Return (X, Y) of the center of cell containing provided text 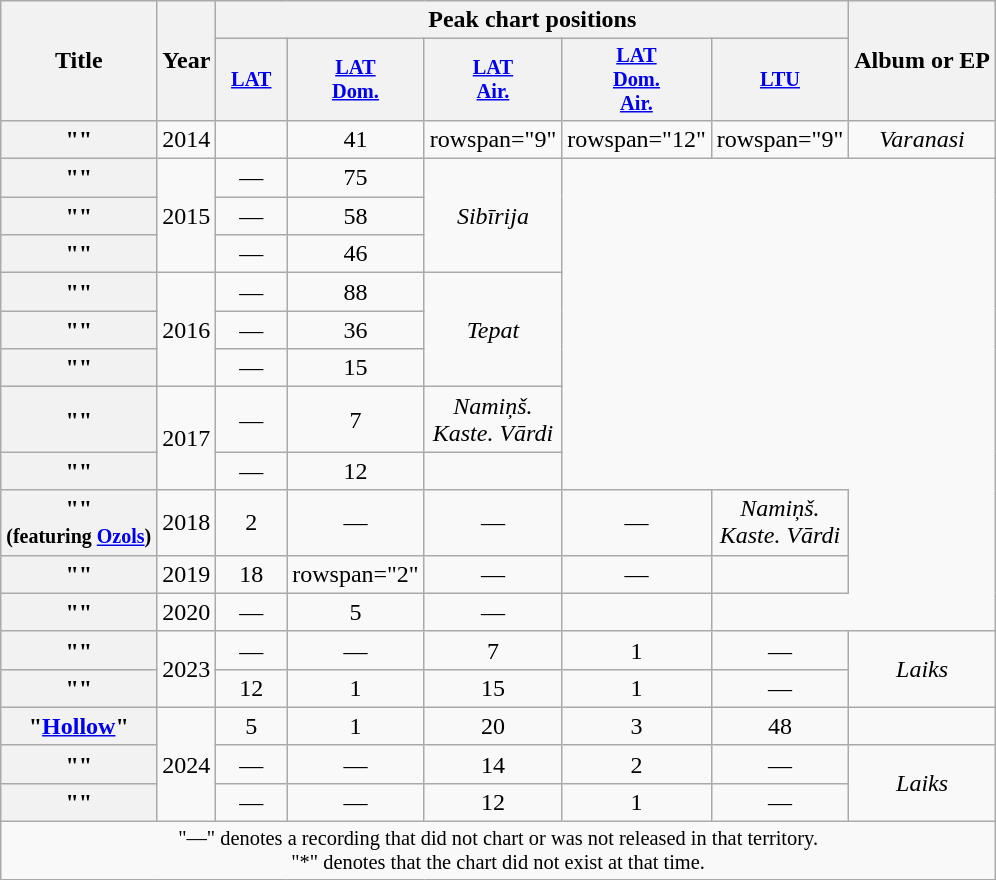
48 (780, 726)
2016 (186, 330)
2023 (186, 669)
75 (356, 178)
"Hollow" (79, 726)
LATAir. (493, 80)
20 (493, 726)
14 (493, 764)
36 (356, 330)
Title (79, 61)
2014 (186, 139)
3 (637, 726)
LTU (780, 80)
LATDom. (356, 80)
2020 (186, 612)
Sibīrija (493, 216)
2024 (186, 764)
Varanasi (922, 139)
LATDom.Air. (637, 80)
2019 (186, 574)
46 (356, 254)
rowspan="2" (356, 574)
58 (356, 216)
18 (252, 574)
88 (356, 292)
Year (186, 61)
rowspan="12" (637, 139)
Tepat (493, 330)
2018 (186, 522)
2015 (186, 216)
Peak chart positions (532, 20)
41 (356, 139)
Album or EP (922, 61)
2017 (186, 438)
"—" denotes a recording that did not chart or was not released in that territory."*" denotes that the chart did not exist at that time. (498, 851)
""(featuring Ozols) (79, 522)
LAT (252, 80)
